Identify which cell holds the provided text, then report its (x, y) central coordinate. 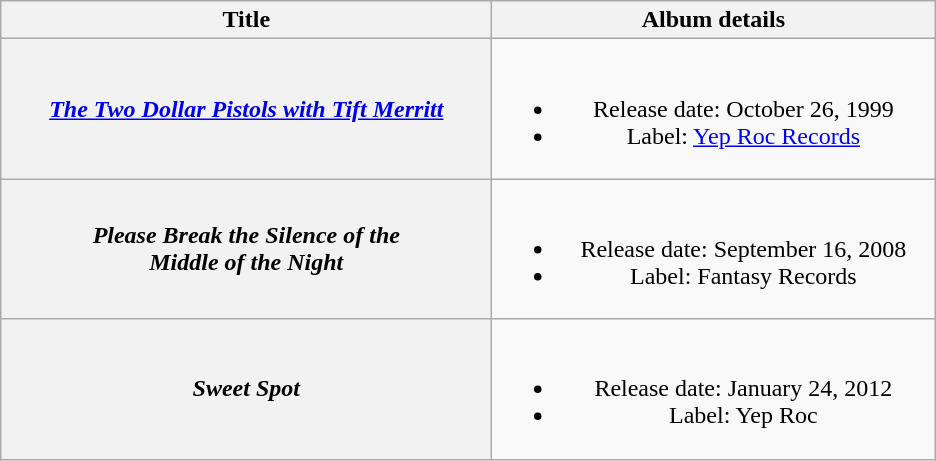
Sweet Spot (246, 389)
Title (246, 20)
Album details (714, 20)
Release date: October 26, 1999Label: Yep Roc Records (714, 109)
Release date: January 24, 2012Label: Yep Roc (714, 389)
Please Break the Silence of theMiddle of the Night (246, 249)
The Two Dollar Pistols with Tift Merritt (246, 109)
Release date: September 16, 2008Label: Fantasy Records (714, 249)
